Find where the given text appears and provide that cell's center as (X, Y) coordinate. 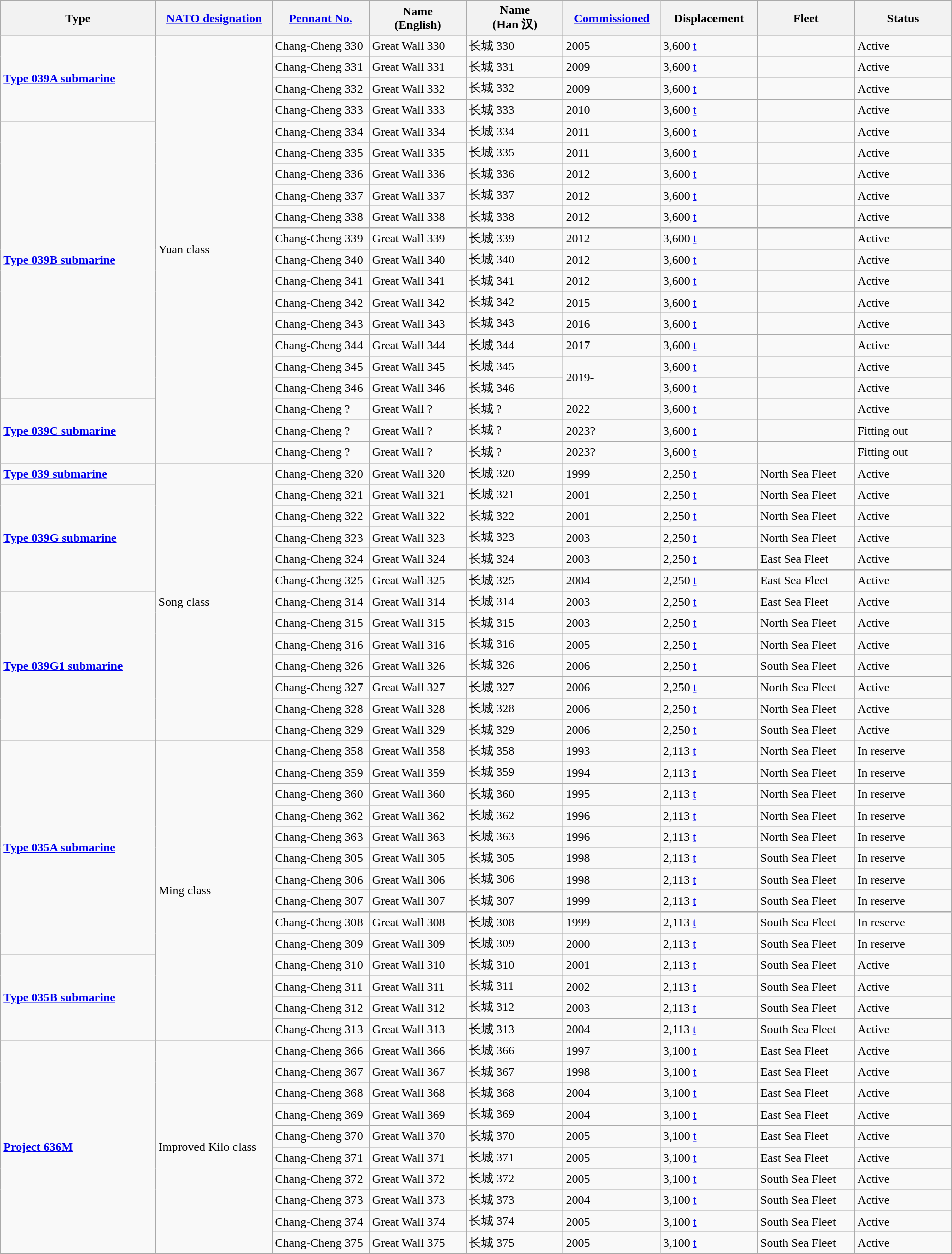
Great Wall 367 (418, 1072)
Chang-Cheng 331 (320, 67)
长城 315 (515, 624)
长城 313 (515, 1030)
Chang-Cheng 307 (320, 901)
1997 (612, 1051)
Chang-Cheng 363 (320, 837)
长城 337 (515, 196)
Chang-Cheng 316 (320, 645)
Great Wall 338 (418, 217)
Great Wall 366 (418, 1051)
Chang-Cheng 360 (320, 794)
长城 336 (515, 175)
长城 332 (515, 88)
Great Wall 335 (418, 153)
Great Wall 310 (418, 965)
长城 370 (515, 1136)
长城 362 (515, 816)
2019- (612, 378)
Chang-Cheng 306 (320, 880)
Great Wall 307 (418, 901)
2000 (612, 944)
Great Wall 327 (418, 687)
长城 314 (515, 602)
Name(English) (418, 18)
Type 039C submarine (78, 431)
Name(Han 汉) (515, 18)
长城 316 (515, 645)
Great Wall 329 (418, 730)
Pennant No. (320, 18)
Chang-Cheng 358 (320, 751)
Chang-Cheng 370 (320, 1136)
Type 039G1 submarine (78, 666)
长城 307 (515, 901)
Chang-Cheng 328 (320, 709)
Great Wall 345 (418, 367)
2016 (612, 324)
Type 035B submarine (78, 997)
Chang-Cheng 333 (320, 110)
Chang-Cheng 362 (320, 816)
Chang-Cheng 323 (320, 537)
Great Wall 341 (418, 281)
Great Wall 315 (418, 624)
长城 308 (515, 922)
Chang-Cheng 310 (320, 965)
Great Wall 306 (418, 880)
长城 321 (515, 495)
Chang-Cheng 373 (320, 1200)
Great Wall 342 (418, 302)
长城 311 (515, 986)
Great Wall 343 (418, 324)
Chang-Cheng 341 (320, 281)
Ming class (214, 890)
Chang-Cheng 322 (320, 516)
Chang-Cheng 326 (320, 666)
Chang-Cheng 371 (320, 1158)
Great Wall 308 (418, 922)
Chang-Cheng 314 (320, 602)
长城 359 (515, 772)
长城 363 (515, 837)
Yuan class (214, 249)
Chang-Cheng 315 (320, 624)
Chang-Cheng 329 (320, 730)
长城 343 (515, 324)
Type 039 submarine (78, 474)
长城 330 (515, 46)
Great Wall 360 (418, 794)
Great Wall 323 (418, 537)
Chang-Cheng 336 (320, 175)
Song class (214, 602)
Great Wall 363 (418, 837)
长城 323 (515, 537)
Great Wall 337 (418, 196)
Chang-Cheng 308 (320, 922)
2017 (612, 346)
Great Wall 336 (418, 175)
Chang-Cheng 320 (320, 474)
Great Wall 322 (418, 516)
长城 328 (515, 709)
Improved Kilo class (214, 1147)
Great Wall 332 (418, 88)
长城 324 (515, 559)
Project 636M (78, 1147)
Chang-Cheng 312 (320, 1008)
长城 373 (515, 1200)
Type 035A submarine (78, 848)
Great Wall 313 (418, 1030)
Chang-Cheng 372 (320, 1179)
长城 340 (515, 260)
2015 (612, 302)
长城 325 (515, 581)
Great Wall 325 (418, 581)
长城 366 (515, 1051)
Chang-Cheng 335 (320, 153)
Chang-Cheng 325 (320, 581)
长城 358 (515, 751)
长城 322 (515, 516)
Chang-Cheng 345 (320, 367)
Great Wall 344 (418, 346)
Chang-Cheng 321 (320, 495)
Chang-Cheng 344 (320, 346)
Great Wall 370 (418, 1136)
Great Wall 314 (418, 602)
1993 (612, 751)
长城 371 (515, 1158)
Type (78, 18)
Great Wall 373 (418, 1200)
Great Wall 331 (418, 67)
Great Wall 371 (418, 1158)
Great Wall 316 (418, 645)
长城 310 (515, 965)
Great Wall 312 (418, 1008)
长城 331 (515, 67)
Chang-Cheng 337 (320, 196)
Chang-Cheng 311 (320, 986)
Chang-Cheng 346 (320, 388)
Chang-Cheng 369 (320, 1115)
2022 (612, 410)
Great Wall 369 (418, 1115)
Type 039A submarine (78, 78)
长城 312 (515, 1008)
Chang-Cheng 342 (320, 302)
Chang-Cheng 305 (320, 859)
Great Wall 311 (418, 986)
长城 342 (515, 302)
长城 367 (515, 1072)
长城 329 (515, 730)
长城 368 (515, 1094)
长城 339 (515, 238)
Chang-Cheng 338 (320, 217)
Chang-Cheng 332 (320, 88)
Type 039B submarine (78, 260)
长城 326 (515, 666)
Great Wall 362 (418, 816)
长城 334 (515, 132)
Great Wall 305 (418, 859)
Fleet (806, 18)
长城 306 (515, 880)
Commissioned (612, 18)
Great Wall 359 (418, 772)
Chang-Cheng 375 (320, 1243)
长城 346 (515, 388)
长城 360 (515, 794)
Great Wall 321 (418, 495)
Great Wall 372 (418, 1179)
长城 320 (515, 474)
Great Wall 326 (418, 666)
Great Wall 346 (418, 388)
Great Wall 339 (418, 238)
长城 372 (515, 1179)
Chang-Cheng 324 (320, 559)
Great Wall 330 (418, 46)
Chang-Cheng 359 (320, 772)
Chang-Cheng 330 (320, 46)
长城 305 (515, 859)
Chang-Cheng 327 (320, 687)
Great Wall 320 (418, 474)
2010 (612, 110)
长城 341 (515, 281)
Great Wall 375 (418, 1243)
Chang-Cheng 368 (320, 1094)
Great Wall 374 (418, 1221)
1995 (612, 794)
Chang-Cheng 366 (320, 1051)
Chang-Cheng 367 (320, 1072)
长城 374 (515, 1221)
Great Wall 358 (418, 751)
Displacement (709, 18)
长城 338 (515, 217)
长城 333 (515, 110)
长城 345 (515, 367)
Chang-Cheng 374 (320, 1221)
Type 039G submarine (78, 537)
Chang-Cheng 334 (320, 132)
长城 309 (515, 944)
Chang-Cheng 340 (320, 260)
Chang-Cheng 343 (320, 324)
长城 375 (515, 1243)
Chang-Cheng 339 (320, 238)
Great Wall 333 (418, 110)
1994 (612, 772)
长城 327 (515, 687)
Great Wall 309 (418, 944)
Great Wall 334 (418, 132)
2002 (612, 986)
NATO designation (214, 18)
Great Wall 324 (418, 559)
Great Wall 368 (418, 1094)
Chang-Cheng 309 (320, 944)
Chang-Cheng 313 (320, 1030)
Status (903, 18)
长城 335 (515, 153)
长城 344 (515, 346)
Great Wall 340 (418, 260)
长城 369 (515, 1115)
Great Wall 328 (418, 709)
